Return [X, Y] of the center of cell containing provided text 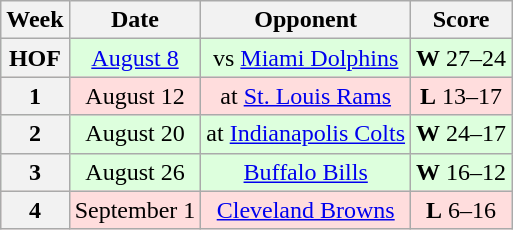
L 6–16 [462, 210]
Opponent [306, 20]
at St. Louis Rams [306, 96]
vs Miami Dolphins [306, 58]
2 [35, 134]
Buffalo Bills [306, 172]
August 8 [135, 58]
W 27–24 [462, 58]
August 26 [135, 172]
W 16–12 [462, 172]
W 24–17 [462, 134]
Score [462, 20]
August 20 [135, 134]
Date [135, 20]
3 [35, 172]
at Indianapolis Colts [306, 134]
4 [35, 210]
1 [35, 96]
September 1 [135, 210]
Week [35, 20]
HOF [35, 58]
August 12 [135, 96]
L 13–17 [462, 96]
Cleveland Browns [306, 210]
